Provide the (x, y) coordinate of the cell's center where the given text is located.  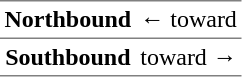
Northbound (68, 20)
Southbound (68, 57)
← toward (189, 20)
toward → (189, 57)
